Scan for the cell matching the given text and deliver its [x, y] coordinate at center. 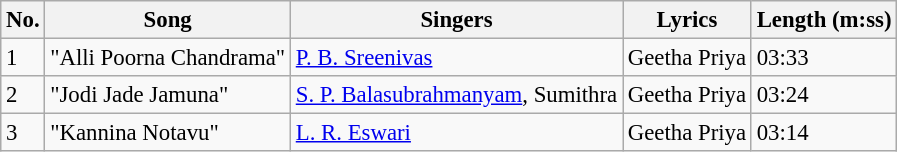
Lyrics [686, 20]
S. P. Balasubrahmanyam, Sumithra [456, 95]
2 [23, 95]
"Jodi Jade Jamuna" [168, 95]
03:14 [824, 133]
3 [23, 133]
"Kannina Notavu" [168, 133]
No. [23, 20]
L. R. Eswari [456, 133]
03:33 [824, 58]
Song [168, 20]
"Alli Poorna Chandrama" [168, 58]
Length (m:ss) [824, 20]
1 [23, 58]
03:24 [824, 95]
P. B. Sreenivas [456, 58]
Singers [456, 20]
